Identify which cell holds the provided text, then report its [x, y] central coordinate. 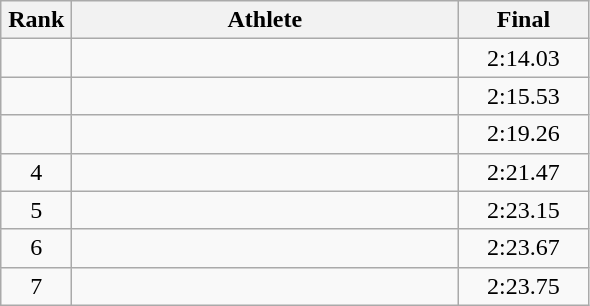
2:21.47 [524, 172]
2:23.67 [524, 248]
6 [36, 248]
2:19.26 [524, 134]
2:15.53 [524, 96]
Final [524, 20]
Athlete [265, 20]
2:14.03 [524, 58]
2:23.75 [524, 286]
2:23.15 [524, 210]
7 [36, 286]
5 [36, 210]
4 [36, 172]
Rank [36, 20]
